Return (X, Y) of the center of cell containing provided text 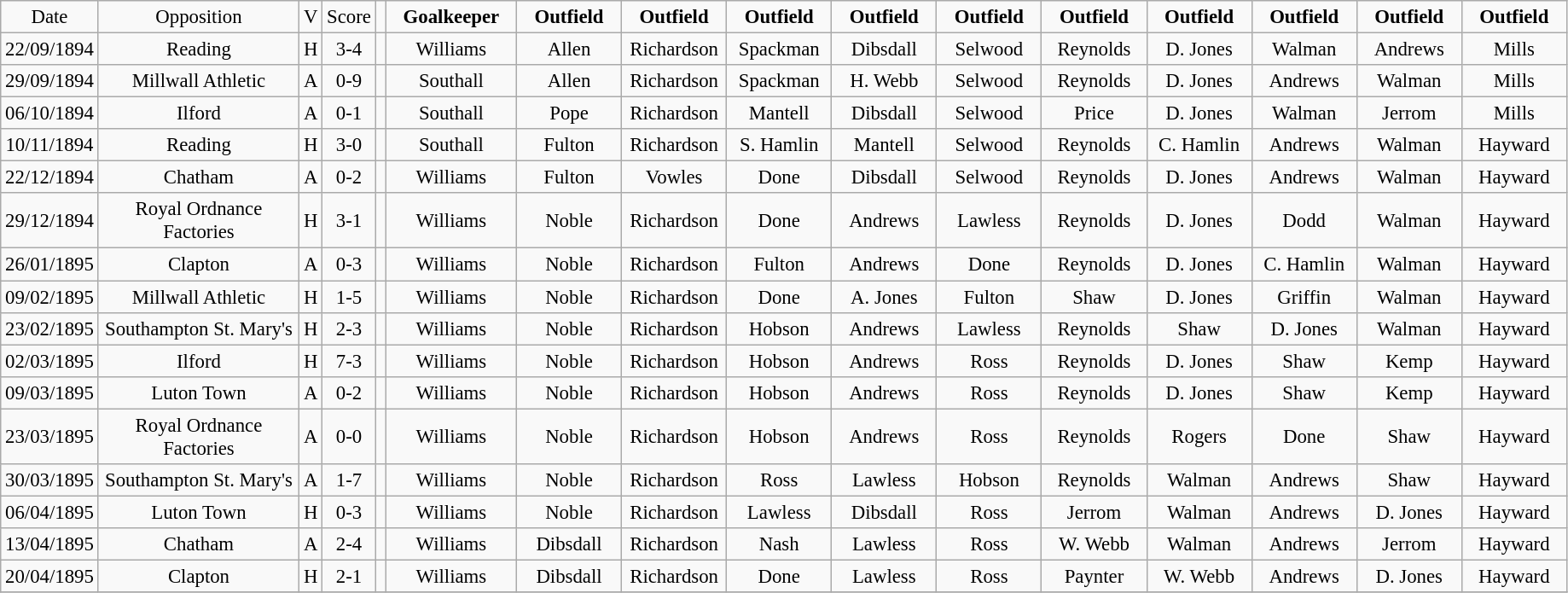
Dodd (1304, 220)
A. Jones (884, 297)
Paynter (1094, 576)
Vowles (674, 177)
23/03/1895 (49, 437)
Rogers (1199, 437)
30/03/1895 (49, 480)
23/02/1895 (49, 328)
3-1 (349, 220)
2-1 (349, 576)
26/01/1895 (49, 265)
Score (349, 17)
29/09/1894 (49, 81)
09/02/1895 (49, 297)
Price (1094, 113)
S. Hamlin (780, 145)
V (311, 17)
2-4 (349, 544)
3-0 (349, 145)
1-7 (349, 480)
06/04/1895 (49, 512)
20/04/1895 (49, 576)
29/12/1894 (49, 220)
0-9 (349, 81)
Griffin (1304, 297)
Nash (780, 544)
1-5 (349, 297)
0-1 (349, 113)
H. Webb (884, 81)
Opposition (199, 17)
7-3 (349, 361)
3-4 (349, 49)
10/11/1894 (49, 145)
22/09/1894 (49, 49)
Goalkeeper (450, 17)
06/10/1894 (49, 113)
22/12/1894 (49, 177)
0-0 (349, 437)
13/04/1895 (49, 544)
2-3 (349, 328)
Pope (568, 113)
09/03/1895 (49, 392)
Date (49, 17)
02/03/1895 (49, 361)
